Scan for the cell matching the given text and deliver its (X, Y) coordinate at center. 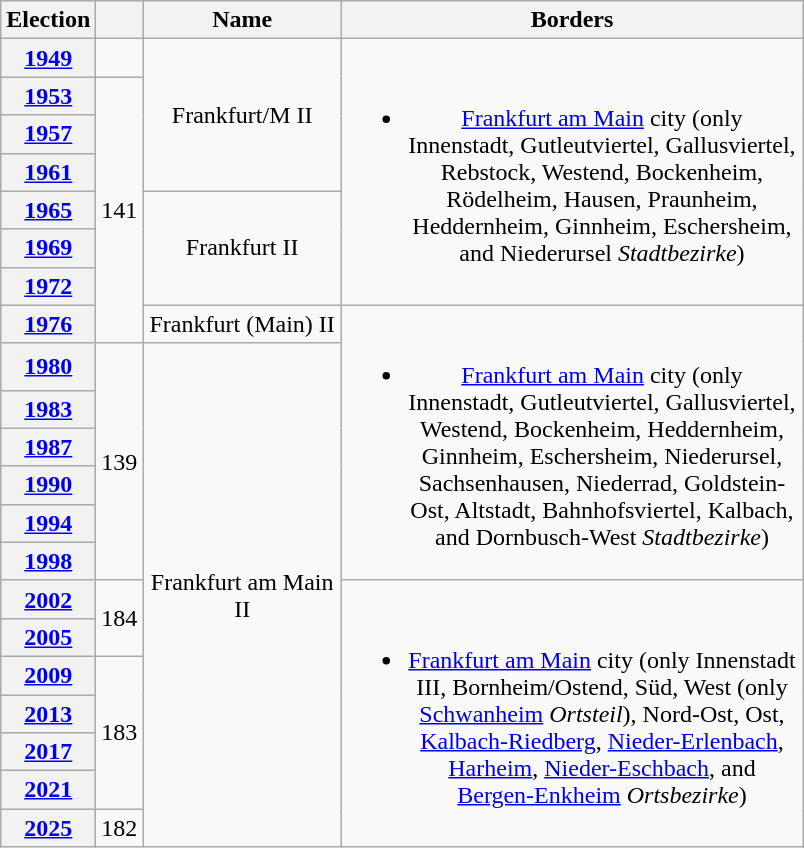
Frankfurt/M II (242, 115)
1980 (48, 366)
2009 (48, 675)
2002 (48, 599)
1990 (48, 485)
2013 (48, 713)
2025 (48, 828)
1961 (48, 172)
1972 (48, 286)
Frankfurt am Main II (242, 594)
1965 (48, 210)
1998 (48, 561)
Frankfurt II (242, 248)
184 (120, 618)
1987 (48, 447)
1949 (48, 58)
1969 (48, 248)
139 (120, 462)
141 (120, 210)
Election (48, 20)
Name (242, 20)
2021 (48, 790)
Frankfurt (Main) II (242, 324)
1976 (48, 324)
1957 (48, 134)
1994 (48, 523)
1953 (48, 96)
2005 (48, 637)
Borders (572, 20)
2017 (48, 752)
182 (120, 828)
183 (120, 732)
1983 (48, 409)
